Identify which cell holds the provided text, then report its (X, Y) central coordinate. 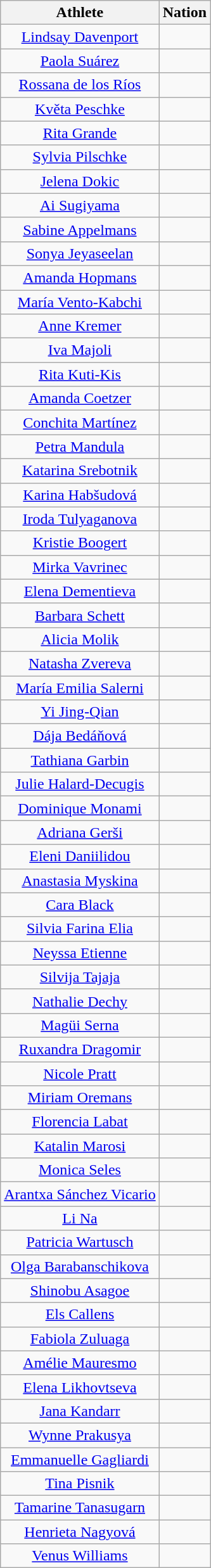
Els Callens (80, 1315)
Patricia Wartusch (80, 1242)
Rita Grande (80, 133)
Olga Barabanschikova (80, 1266)
Katalin Marosi (80, 1146)
Kristie Boogert (80, 543)
Ruxandra Dragomir (80, 1049)
Sabine Appelmans (80, 229)
Natasha Zvereva (80, 663)
Anastasia Myskina (80, 881)
Elena Dementieva (80, 591)
Silvija Tajaja (80, 977)
Rita Kuti-Kis (80, 374)
Květa Peschke (80, 109)
Nicole Pratt (80, 1074)
Nathalie Dechy (80, 1001)
Fabiola Zuluaga (80, 1339)
Wynne Prakusya (80, 1435)
Paola Suárez (80, 61)
Julie Halard-Decugis (80, 784)
Miriam Oremans (80, 1098)
Karina Habšudová (80, 495)
Katarina Srebotnik (80, 471)
Sylvia Pilschke (80, 157)
Sonya Jeyaseelan (80, 253)
Dája Bedáňová (80, 736)
María Vento-Kabchi (80, 302)
Iroda Tulyaganova (80, 519)
Florencia Labat (80, 1122)
Anne Kremer (80, 326)
Mirka Vavrinec (80, 567)
Alicia Molik (80, 639)
Amanda Hopmans (80, 277)
Li Na (80, 1218)
Eleni Daniilidou (80, 857)
Tathiana Garbin (80, 760)
Silvia Farina Elia (80, 929)
Amanda Coetzer (80, 398)
Arantxa Sánchez Vicario (80, 1194)
Adriana Gerši (80, 832)
Henrieta Nagyová (80, 1532)
Jana Kandarr (80, 1411)
Yi Jing-Qian (80, 712)
Jelena Dokic (80, 181)
Rossana de los Ríos (80, 85)
Shinobu Asagoe (80, 1291)
Barbara Schett (80, 615)
Monica Seles (80, 1170)
Neyssa Etienne (80, 953)
Petra Mandula (80, 447)
Elena Likhovtseva (80, 1387)
Conchita Martínez (80, 423)
Tina Pisnik (80, 1484)
Cara Black (80, 905)
María Emilia Salerni (80, 687)
Lindsay Davenport (80, 37)
Amélie Mauresmo (80, 1363)
Athlete (80, 13)
Magüi Serna (80, 1025)
Nation (184, 13)
Ai Sugiyama (80, 205)
Venus Williams (80, 1556)
Emmanuelle Gagliardi (80, 1459)
Tamarine Tanasugarn (80, 1508)
Dominique Monami (80, 808)
Iva Majoli (80, 350)
